Pinpoint the cell where the given text exists, returning its [X, Y] midpoint coordinate. 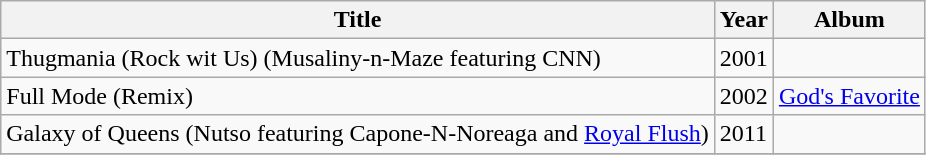
God's Favorite [849, 96]
Title [358, 20]
2002 [744, 96]
Year [744, 20]
Album [849, 20]
Galaxy of Queens (Nutso featuring Capone-N-Noreaga and Royal Flush) [358, 134]
Thugmania (Rock wit Us) (Musaliny-n-Maze featuring CNN) [358, 58]
2001 [744, 58]
2011 [744, 134]
Full Mode (Remix) [358, 96]
